Search for the cell housing the specified text and yield its (x, y) center coordinate. 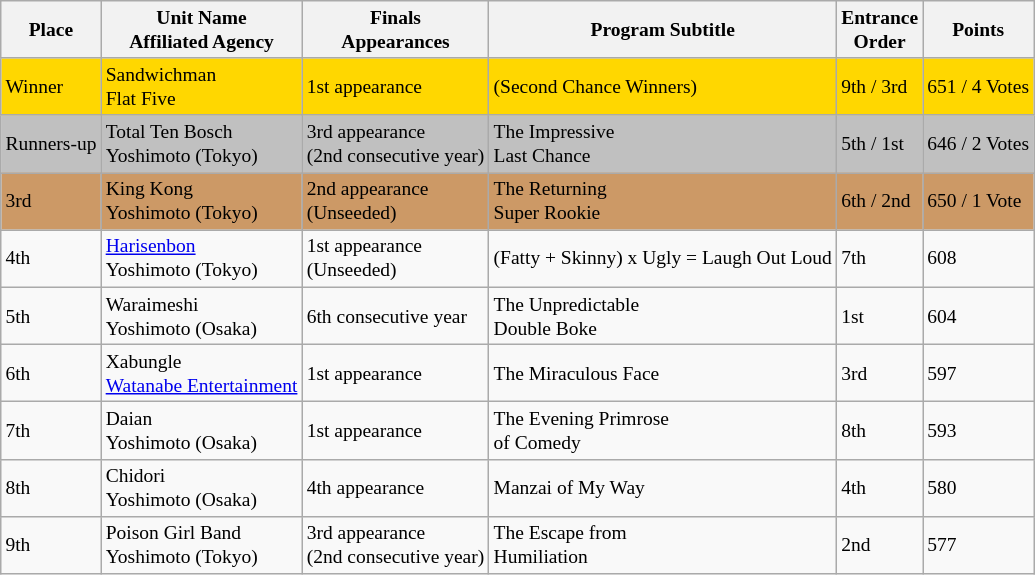
The Escape fromHumiliation (663, 544)
HarisenbonYoshimoto (Tokyo) (202, 258)
Program Subtitle (663, 30)
XabungleWatanabe Entertainment (202, 372)
580 (978, 488)
608 (978, 258)
1st (880, 316)
Runners-up (51, 144)
651 / 4 Votes (978, 86)
The ImpressiveLast Chance (663, 144)
5th / 1st (880, 144)
6th (51, 372)
The UnpredictableDouble Boke (663, 316)
SandwichmanFlat Five (202, 86)
9th / 3rd (880, 86)
Unit NameAffiliated Agency (202, 30)
(Fatty + Skinny) x Ugly = Laugh Out Loud (663, 258)
King KongYoshimoto (Tokyo) (202, 202)
646 / 2 Votes (978, 144)
Place (51, 30)
Winner (51, 86)
1st appearance(Unseeded) (396, 258)
597 (978, 372)
EntranceOrder (880, 30)
650 / 1 Vote (978, 202)
The ReturningSuper Rookie (663, 202)
6th consecutive year (396, 316)
Poison Girl BandYoshimoto (Tokyo) (202, 544)
The Miraculous Face (663, 372)
Total Ten BoschYoshimoto (Tokyo) (202, 144)
6th / 2nd (880, 202)
604 (978, 316)
9th (51, 544)
Points (978, 30)
2nd (880, 544)
593 (978, 430)
577 (978, 544)
5th (51, 316)
2nd appearance(Unseeded) (396, 202)
FinalsAppearances (396, 30)
DaianYoshimoto (Osaka) (202, 430)
(Second Chance Winners) (663, 86)
ChidoriYoshimoto (Osaka) (202, 488)
Manzai of My Way (663, 488)
4th appearance (396, 488)
WaraimeshiYoshimoto (Osaka) (202, 316)
The Evening Primroseof Comedy (663, 430)
